Provide the (X, Y) coordinate of the cell's center where the given text is located.  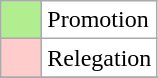
Promotion (100, 20)
Relegation (100, 58)
